For the text-containing cell, return its midpoint in [x, y] coordinate format. 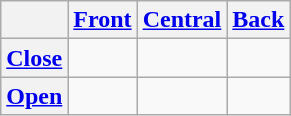
Open [34, 96]
Back [258, 20]
Central [182, 20]
Front [102, 20]
Close [34, 58]
